Return (x, y) of the center of cell containing provided text 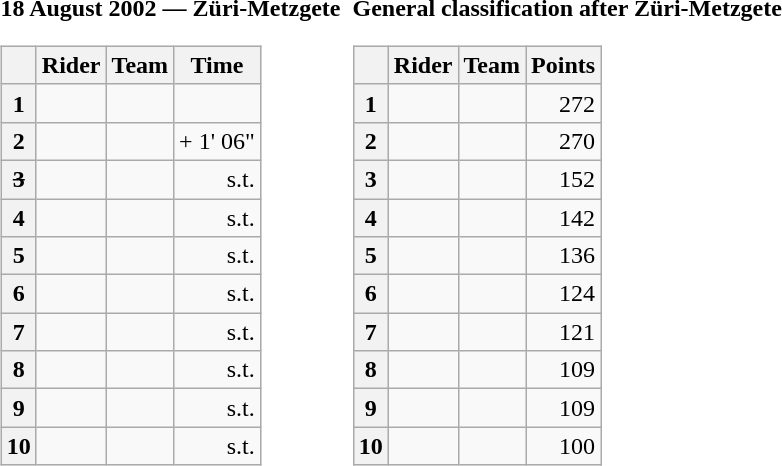
Points (564, 65)
272 (564, 103)
270 (564, 141)
100 (564, 446)
121 (564, 332)
124 (564, 294)
Time (218, 65)
142 (564, 217)
152 (564, 179)
136 (564, 256)
+ 1' 06" (218, 141)
